Return (X, Y) of the center of cell containing provided text 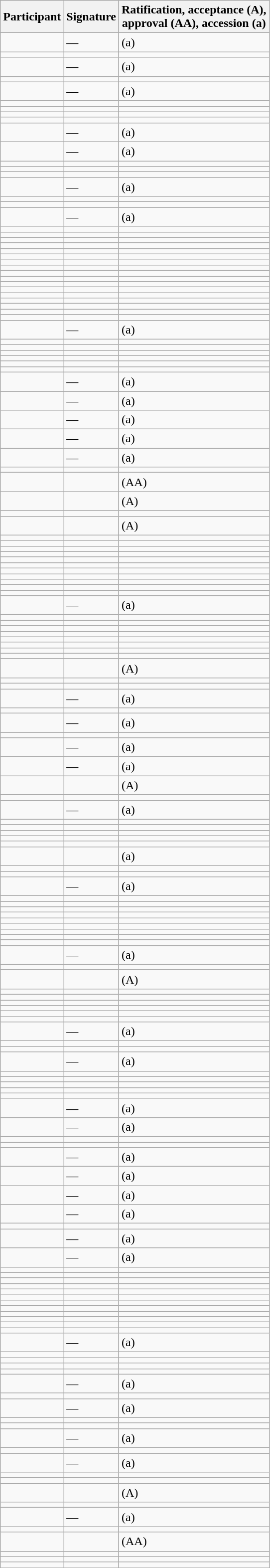
Participant (32, 17)
Signature (92, 17)
Ratification, acceptance (A),approval (AA), accession (a) (194, 17)
